Detect which cell encompasses the target text, then output its [x, y] center coordinate. 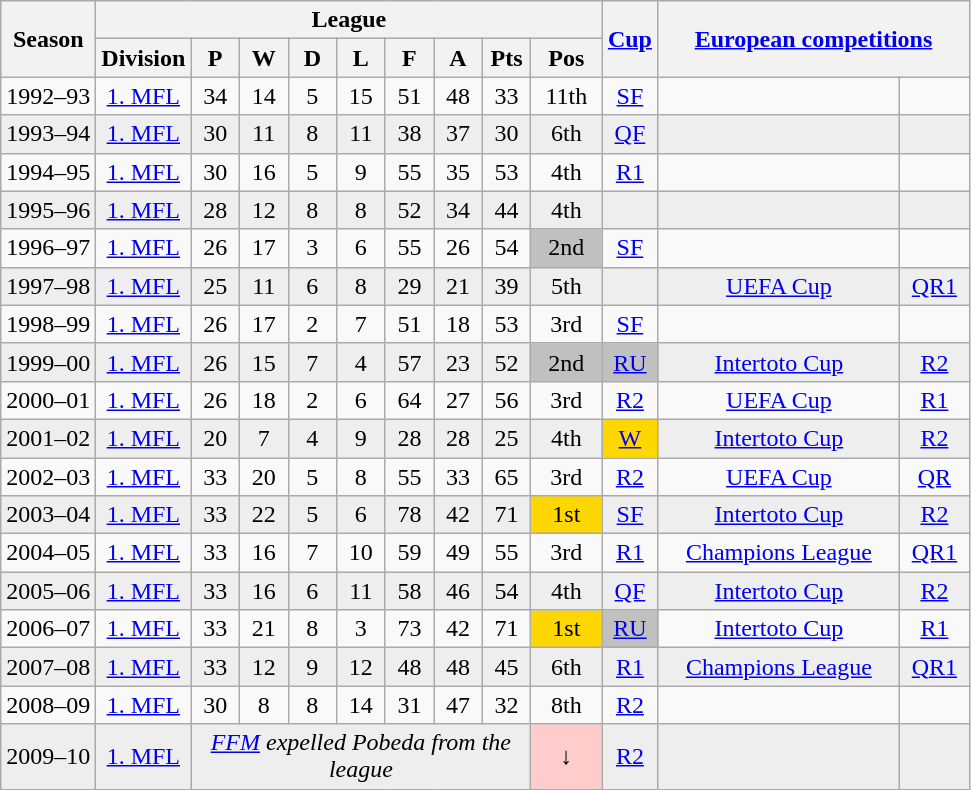
23 [458, 362]
2004–05 [48, 553]
78 [410, 515]
57 [410, 362]
2002–03 [48, 477]
39 [506, 286]
2008–09 [48, 705]
73 [410, 629]
Cup [630, 39]
58 [410, 591]
27 [458, 400]
2003–04 [48, 515]
11th [566, 96]
1994–95 [48, 172]
29 [410, 286]
37 [458, 134]
49 [458, 553]
League [349, 20]
Pos [566, 58]
44 [506, 210]
P [216, 58]
5th [566, 286]
F [410, 58]
1995–96 [48, 210]
1997–98 [48, 286]
47 [458, 705]
L [362, 58]
1996–97 [48, 248]
8th [566, 705]
European competitions [814, 39]
2009–10 [48, 756]
59 [410, 553]
1998–99 [48, 324]
1992–93 [48, 96]
2006–07 [48, 629]
QR [934, 477]
Pts [506, 58]
10 [362, 553]
2001–02 [48, 438]
22 [264, 515]
65 [506, 477]
32 [506, 705]
56 [506, 400]
35 [458, 172]
38 [410, 134]
2000–01 [48, 400]
FFM expelled Pobeda from the league [361, 756]
↓ [566, 756]
Season [48, 39]
D [312, 58]
1999–00 [48, 362]
Division [144, 58]
45 [506, 667]
31 [410, 705]
A [458, 58]
2007–08 [48, 667]
2005–06 [48, 591]
1993–94 [48, 134]
46 [458, 591]
64 [410, 400]
